Provide the [X, Y] coordinate of the cell's center where the given text is located.  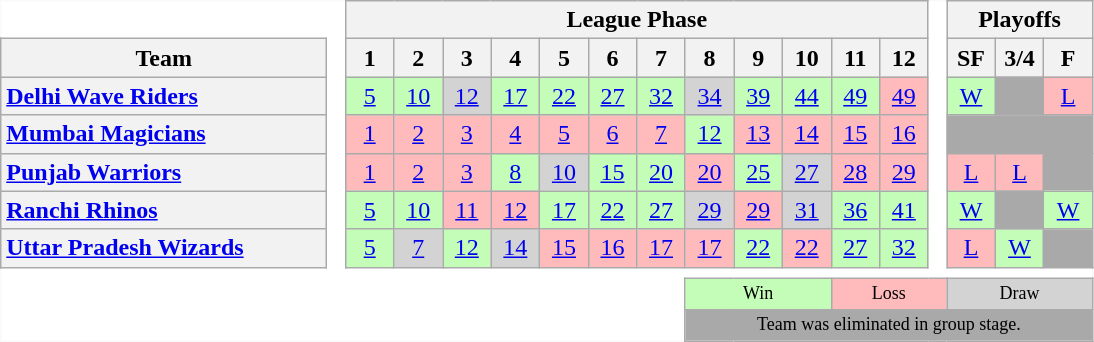
Ranchi Rhinos [164, 210]
Team [164, 58]
31 [806, 210]
3/4 [1020, 58]
36 [856, 210]
Mumbai Magicians [164, 134]
28 [856, 172]
41 [904, 210]
F [1068, 58]
44 [806, 96]
Playoffs [1020, 20]
Team was eliminated in group stage. [888, 324]
39 [758, 96]
SF [972, 58]
13 [758, 134]
Loss [889, 294]
25 [758, 172]
Delhi Wave Riders [164, 96]
9 [758, 58]
34 [710, 96]
Punjab Warriors [164, 172]
Draw [1020, 294]
League Phase [636, 20]
Win [758, 294]
Uttar Pradesh Wizards [164, 248]
